Find where the given text appears and provide that cell's center as (X, Y) coordinate. 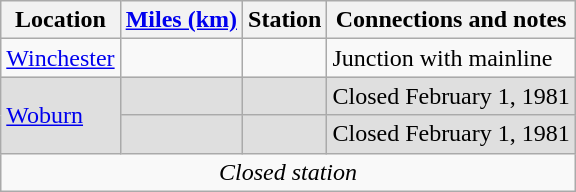
Location (60, 20)
Junction with mainline (451, 58)
Station (285, 20)
Closed station (288, 172)
Winchester (60, 58)
Connections and notes (451, 20)
Miles (km) (181, 20)
Woburn (60, 115)
